Identify which cell holds the provided text, then report its [X, Y] central coordinate. 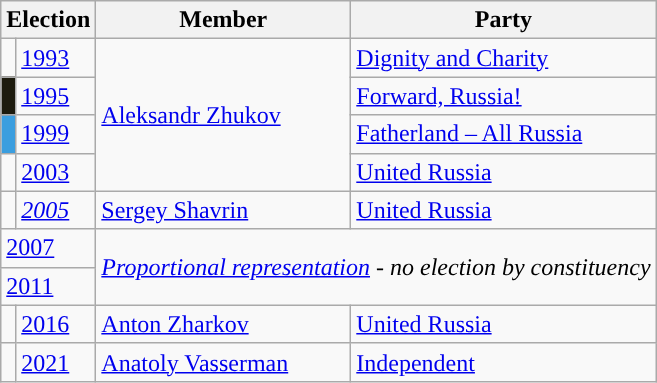
Proportional representation - no election by constituency [376, 267]
2003 [56, 172]
Sergey Shavrin [224, 210]
2021 [56, 362]
Anton Zharkov [224, 324]
Party [504, 20]
1993 [56, 58]
Dignity and Charity [504, 58]
2005 [56, 210]
2007 [48, 248]
Forward, Russia! [504, 96]
Independent [504, 362]
1999 [56, 134]
Anatoly Vasserman [224, 362]
Fatherland – All Russia [504, 134]
Aleksandr Zhukov [224, 115]
Election [48, 20]
2011 [48, 286]
1995 [56, 96]
2016 [56, 324]
Member [224, 20]
